From the cell containing the given text, extract its center point as [x, y] coordinate. 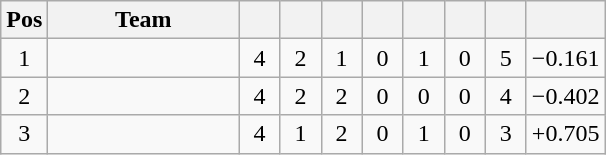
−0.402 [566, 96]
Pos [24, 20]
5 [506, 58]
Team [144, 20]
+0.705 [566, 134]
−0.161 [566, 58]
